Provide the [x, y] coordinate of the cell's center where the given text is located.  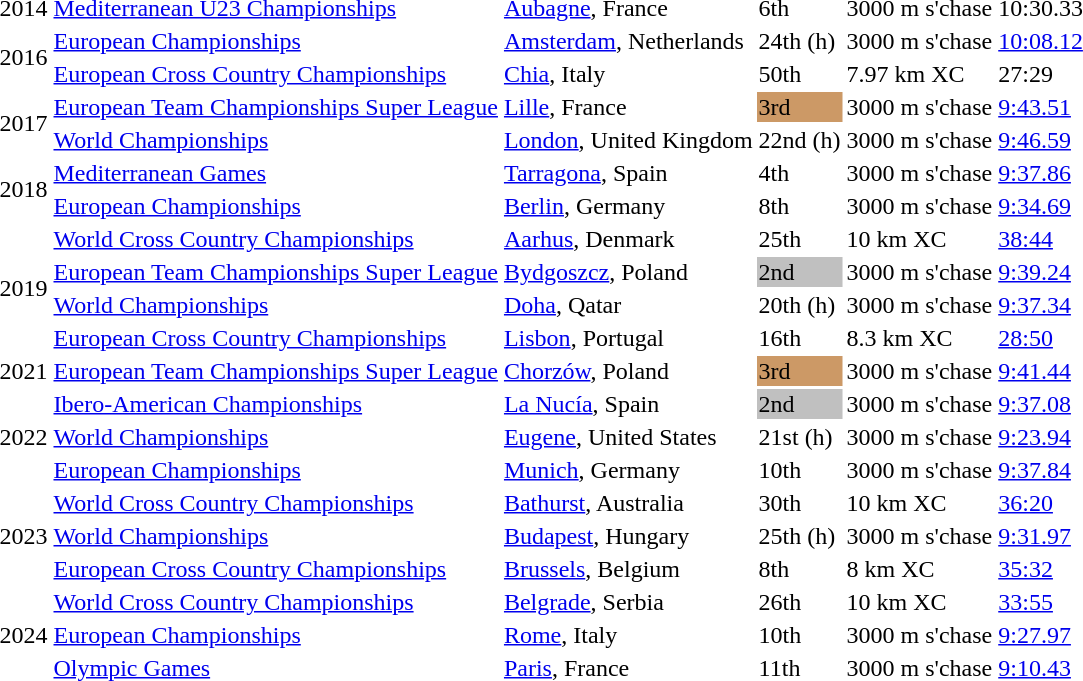
22nd (h) [800, 140]
30th [800, 503]
Tarragona, Spain [628, 173]
Bydgoszcz, Poland [628, 272]
8 km XC [920, 569]
20th (h) [800, 305]
Chia, Italy [628, 74]
Lille, France [628, 107]
Eugene, United States [628, 437]
Lisbon, Portugal [628, 338]
16th [800, 338]
24th (h) [800, 41]
Belgrade, Serbia [628, 602]
Munich, Germany [628, 470]
Rome, Italy [628, 635]
21st (h) [800, 437]
Mediterranean Games [276, 173]
Berlin, Germany [628, 206]
4th [800, 173]
26th [800, 602]
Ibero-American Championships [276, 404]
Chorzów, Poland [628, 371]
25th [800, 239]
7.97 km XC [920, 74]
Doha, Qatar [628, 305]
London, United Kingdom [628, 140]
Budapest, Hungary [628, 536]
Aarhus, Denmark [628, 239]
La Nucía, Spain [628, 404]
Bathurst, Australia [628, 503]
8.3 km XC [920, 338]
25th (h) [800, 536]
50th [800, 74]
Brussels, Belgium [628, 569]
Amsterdam, Netherlands [628, 41]
